Return [X, Y] of the center of cell containing provided text 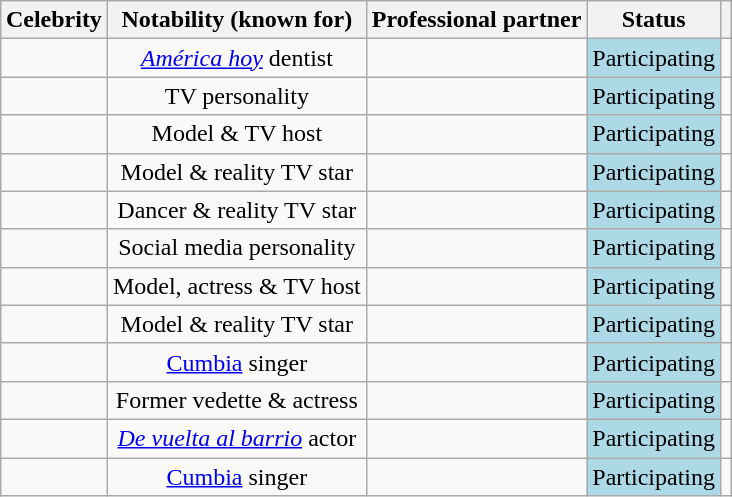
América hoy dentist [236, 58]
Notability (known for) [236, 20]
Former vedette & actress [236, 400]
Status [654, 20]
Dancer & reality TV star [236, 210]
Model & TV host [236, 134]
TV personality [236, 96]
Model, actress & TV host [236, 286]
De vuelta al barrio actor [236, 438]
Professional partner [476, 20]
Social media personality [236, 248]
Celebrity [54, 20]
